Locate the cell with the specified text and output its [X, Y] center coordinate. 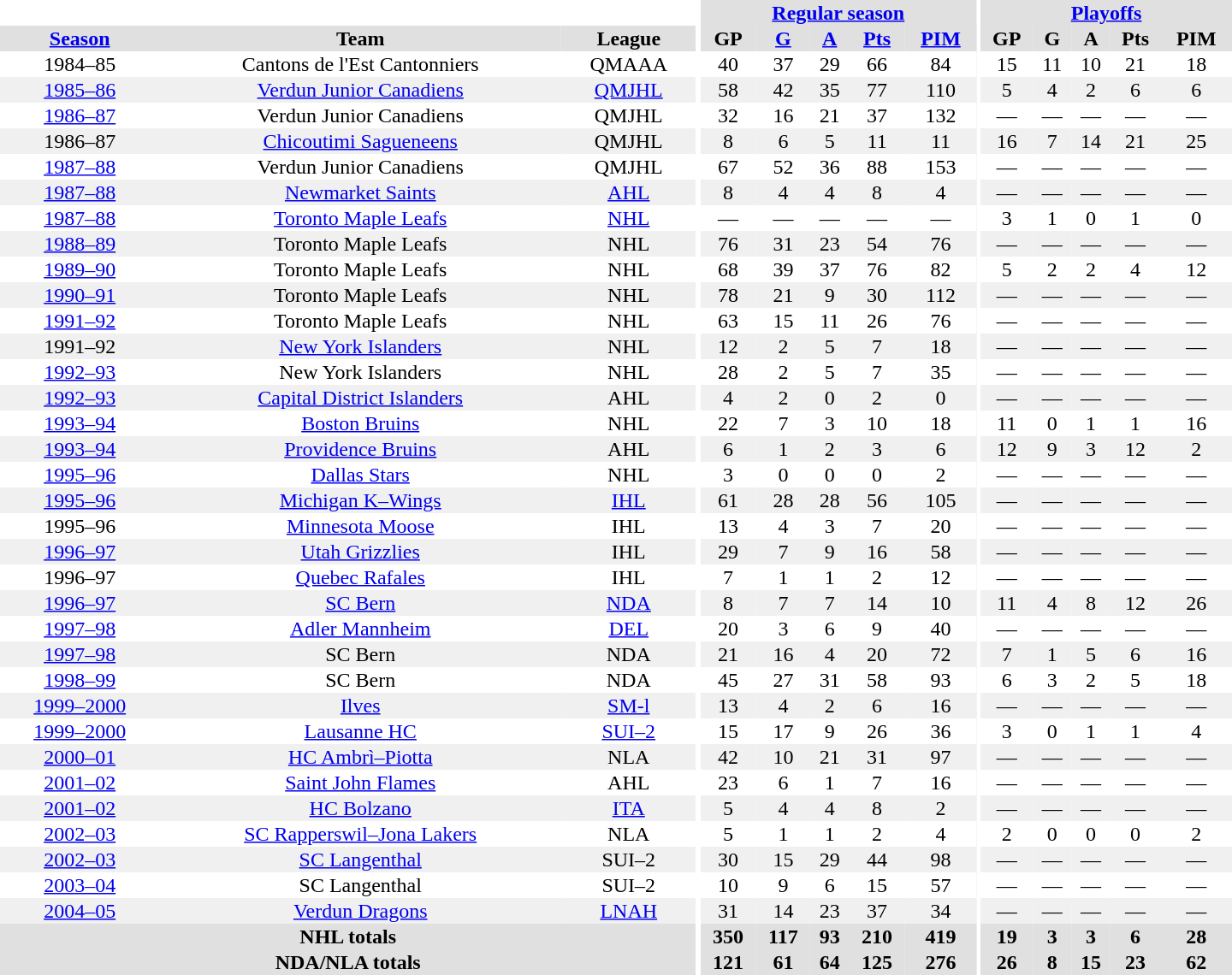
32 [727, 115]
Playoffs [1106, 13]
Minnesota Moose [360, 526]
62 [1196, 962]
League [628, 38]
98 [941, 860]
45 [727, 680]
SC Rapperswil–Jona Lakers [360, 834]
HC Bolzano [360, 808]
ITA [628, 808]
78 [727, 295]
112 [941, 295]
Utah Grizzlies [360, 552]
Cantons de l'Est Cantonniers [360, 64]
77 [876, 90]
LNAH [628, 911]
117 [784, 937]
Chicoutimi Sagueneens [360, 141]
105 [941, 500]
54 [876, 244]
SM-l [628, 706]
Providence Bruins [360, 449]
1990–91 [80, 295]
121 [727, 962]
Dallas Stars [360, 475]
Boston Bruins [360, 423]
39 [784, 269]
19 [1006, 937]
2003–04 [80, 885]
210 [876, 937]
NDA/NLA totals [347, 962]
QMAAA [628, 64]
1989–90 [80, 269]
34 [941, 911]
110 [941, 90]
1988–89 [80, 244]
97 [941, 757]
84 [941, 64]
350 [727, 937]
125 [876, 962]
Regular season [838, 13]
Newmarket Saints [360, 192]
132 [941, 115]
63 [727, 321]
2000–01 [80, 757]
64 [830, 962]
66 [876, 64]
NHL totals [347, 937]
27 [784, 680]
1984–85 [80, 64]
276 [941, 962]
153 [941, 167]
Verdun Dragons [360, 911]
44 [876, 860]
Team [360, 38]
25 [1196, 141]
68 [727, 269]
Saint John Flames [360, 783]
52 [784, 167]
56 [876, 500]
Season [80, 38]
82 [941, 269]
Ilves [360, 706]
Lausanne HC [360, 731]
2004–05 [80, 911]
1998–99 [80, 680]
1985–86 [80, 90]
57 [941, 885]
419 [941, 937]
Quebec Rafales [360, 577]
DEL [628, 629]
HC Ambrì–Piotta [360, 757]
88 [876, 167]
Capital District Islanders [360, 398]
67 [727, 167]
72 [941, 654]
Adler Mannheim [360, 629]
22 [727, 423]
Michigan K–Wings [360, 500]
17 [784, 731]
